Identify which cell holds the provided text, then report its (x, y) central coordinate. 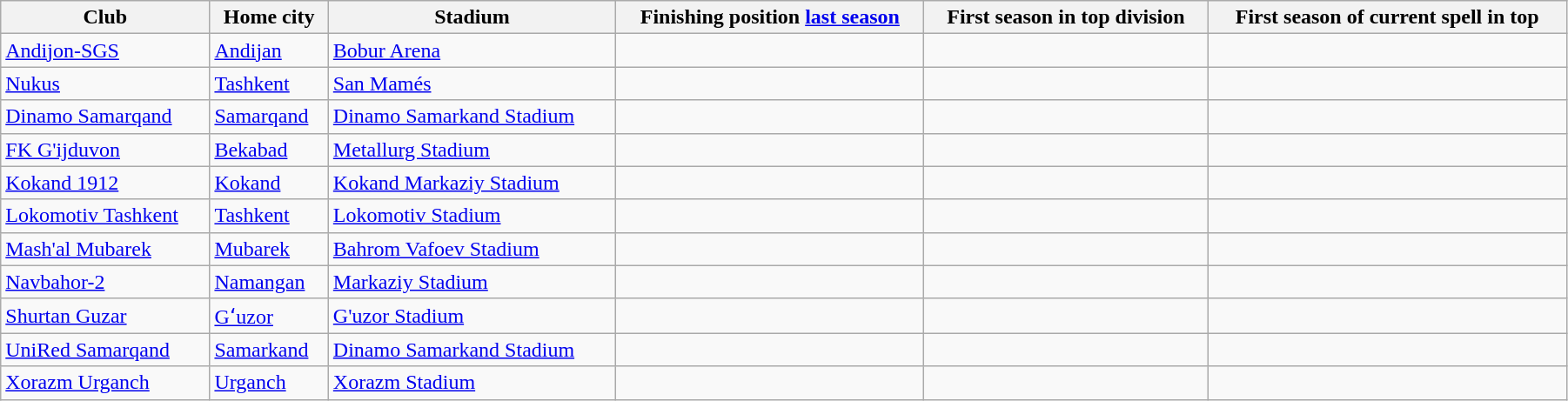
Nukus (105, 84)
Stadium (472, 17)
Kokand (269, 183)
Samarqand (269, 117)
Xorazm Urganch (105, 383)
Navbahor-2 (105, 282)
First season in top division (1066, 17)
Metallurg Stadium (472, 150)
Urganch (269, 383)
FK G'ijduvon (105, 150)
G'uzor Stadium (472, 316)
UniRed Samarqand (105, 350)
Mash'al Mubarek (105, 249)
Andijon-SGS (105, 50)
Kokand 1912 (105, 183)
San Mamés (472, 84)
Bahrom Vafoev Stadium (472, 249)
First season of current spell in top (1387, 17)
Lokomotiv Stadium (472, 216)
Markaziy Stadium (472, 282)
Finishing position last season (770, 17)
Mubarek (269, 249)
Lokomotiv Tashkent (105, 216)
Dinamo Samarqand (105, 117)
Gʻuzor (269, 316)
Bekabad (269, 150)
Home city (269, 17)
Namangan (269, 282)
Kokand Markaziy Stadium (472, 183)
Andijan (269, 50)
Samarkand (269, 350)
Club (105, 17)
Shurtan Guzar (105, 316)
Xorazm Stadium (472, 383)
Bobur Arena (472, 50)
